For the text-containing cell, return its midpoint in [x, y] coordinate format. 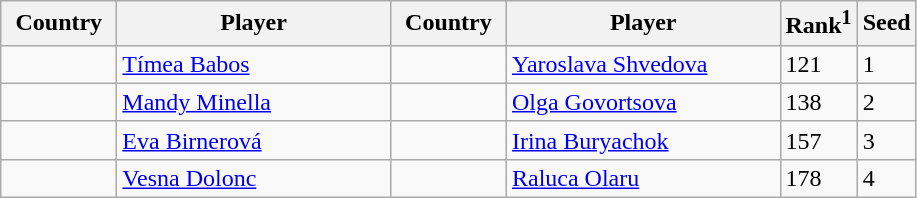
Tímea Babos [254, 64]
Vesna Dolonc [254, 178]
Olga Govortsova [643, 102]
Eva Birnerová [254, 140]
2 [886, 102]
1 [886, 64]
Mandy Minella [254, 102]
157 [818, 140]
Raluca Olaru [643, 178]
Rank1 [818, 24]
4 [886, 178]
138 [818, 102]
3 [886, 140]
178 [818, 178]
121 [818, 64]
Yaroslava Shvedova [643, 64]
Irina Buryachok [643, 140]
Seed [886, 24]
